Locate the cell with the specified text and output its (X, Y) center coordinate. 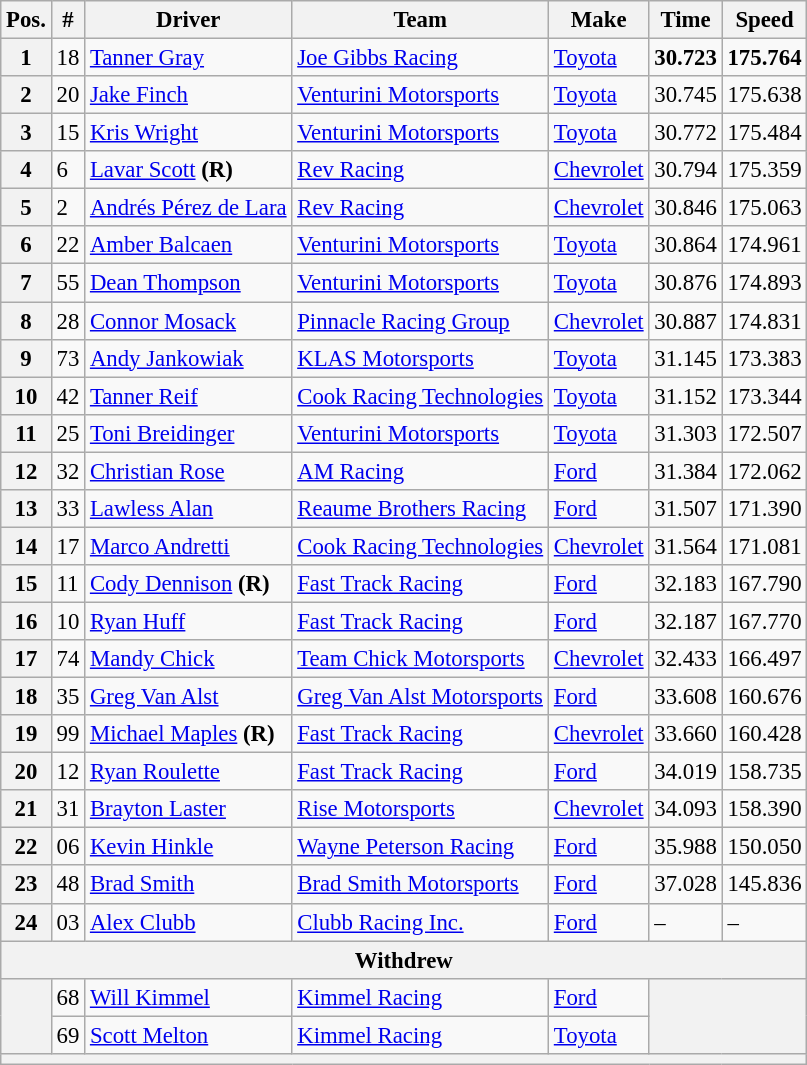
171.081 (764, 546)
32.433 (686, 659)
37.028 (686, 885)
Brad Smith Motorsports (420, 885)
32.183 (686, 584)
31.507 (686, 509)
167.790 (764, 584)
Tanner Gray (188, 58)
Kevin Hinkle (188, 847)
7 (26, 283)
Brad Smith (188, 885)
30.794 (686, 170)
175.764 (764, 58)
33.608 (686, 697)
33.660 (686, 734)
Withdrew (404, 960)
34.019 (686, 772)
32.187 (686, 621)
30.864 (686, 245)
Pos. (26, 20)
28 (68, 321)
158.735 (764, 772)
AM Racing (420, 471)
Andy Jankowiak (188, 358)
03 (68, 922)
160.676 (764, 697)
Michael Maples (R) (188, 734)
42 (68, 396)
Pinnacle Racing Group (420, 321)
160.428 (764, 734)
32 (68, 471)
31.303 (686, 433)
Tanner Reif (188, 396)
55 (68, 283)
16 (26, 621)
30.723 (686, 58)
99 (68, 734)
Team (420, 20)
74 (68, 659)
Clubb Racing Inc. (420, 922)
173.344 (764, 396)
Marco Andretti (188, 546)
Cody Dennison (R) (188, 584)
1 (26, 58)
Wayne Peterson Racing (420, 847)
172.062 (764, 471)
Dean Thompson (188, 283)
4 (26, 170)
73 (68, 358)
Make (599, 20)
Christian Rose (188, 471)
31.152 (686, 396)
174.961 (764, 245)
Lawless Alan (188, 509)
Joe Gibbs Racing (420, 58)
158.390 (764, 809)
# (68, 20)
KLAS Motorsports (420, 358)
Time (686, 20)
175.359 (764, 170)
173.383 (764, 358)
174.893 (764, 283)
Rise Motorsports (420, 809)
30.876 (686, 283)
8 (26, 321)
Connor Mosack (188, 321)
175.484 (764, 133)
175.638 (764, 95)
Alex Clubb (188, 922)
Toni Breidinger (188, 433)
150.050 (764, 847)
5 (26, 208)
21 (26, 809)
Kris Wright (188, 133)
174.831 (764, 321)
Brayton Laster (188, 809)
Ryan Roulette (188, 772)
30.887 (686, 321)
30.772 (686, 133)
Scott Melton (188, 1035)
Reaume Brothers Racing (420, 509)
06 (68, 847)
24 (26, 922)
31.145 (686, 358)
48 (68, 885)
30.846 (686, 208)
Greg Van Alst Motorsports (420, 697)
Amber Balcaen (188, 245)
Team Chick Motorsports (420, 659)
31.384 (686, 471)
31 (68, 809)
25 (68, 433)
Lavar Scott (R) (188, 170)
171.390 (764, 509)
30.745 (686, 95)
19 (26, 734)
14 (26, 546)
31.564 (686, 546)
69 (68, 1035)
175.063 (764, 208)
172.507 (764, 433)
3 (26, 133)
35.988 (686, 847)
Driver (188, 20)
166.497 (764, 659)
9 (26, 358)
34.093 (686, 809)
13 (26, 509)
Will Kimmel (188, 997)
167.770 (764, 621)
Mandy Chick (188, 659)
35 (68, 697)
Jake Finch (188, 95)
Andrés Pérez de Lara (188, 208)
Greg Van Alst (188, 697)
Ryan Huff (188, 621)
68 (68, 997)
Speed (764, 20)
33 (68, 509)
23 (26, 885)
145.836 (764, 885)
